From the cell containing the given text, extract its center point as (X, Y) coordinate. 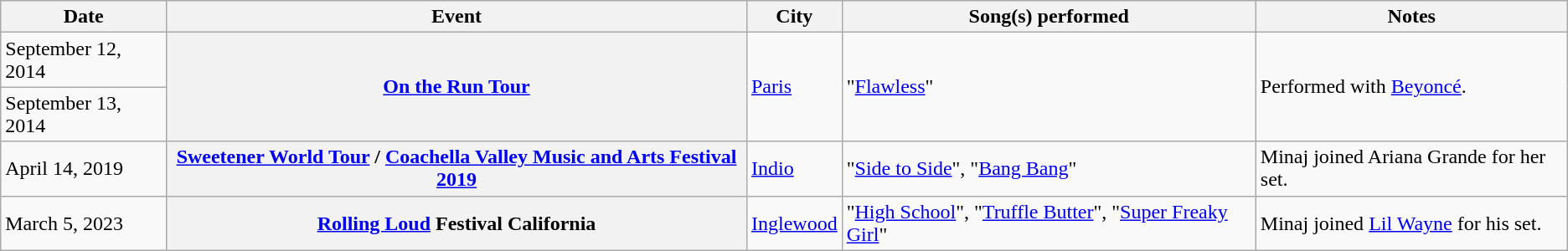
Date (84, 17)
Song(s) performed (1049, 17)
Rolling Loud Festival California (456, 223)
Paris (794, 87)
September 12, 2014 (84, 60)
City (794, 17)
Inglewood (794, 223)
April 14, 2019 (84, 169)
Event (456, 17)
On the Run Tour (456, 87)
Minaj joined Lil Wayne for his set. (1411, 223)
March 5, 2023 (84, 223)
"Flawless" (1049, 87)
Minaj joined Ariana Grande for her set. (1411, 169)
Notes (1411, 17)
Indio (794, 169)
Sweetener World Tour / Coachella Valley Music and Arts Festival 2019 (456, 169)
September 13, 2014 (84, 114)
"High School", "Truffle Butter", "Super Freaky Girl" (1049, 223)
Performed with Beyoncé. (1411, 87)
"Side to Side", "Bang Bang" (1049, 169)
